Extract the (x, y) coordinate from the center of the cell holding the provided text.  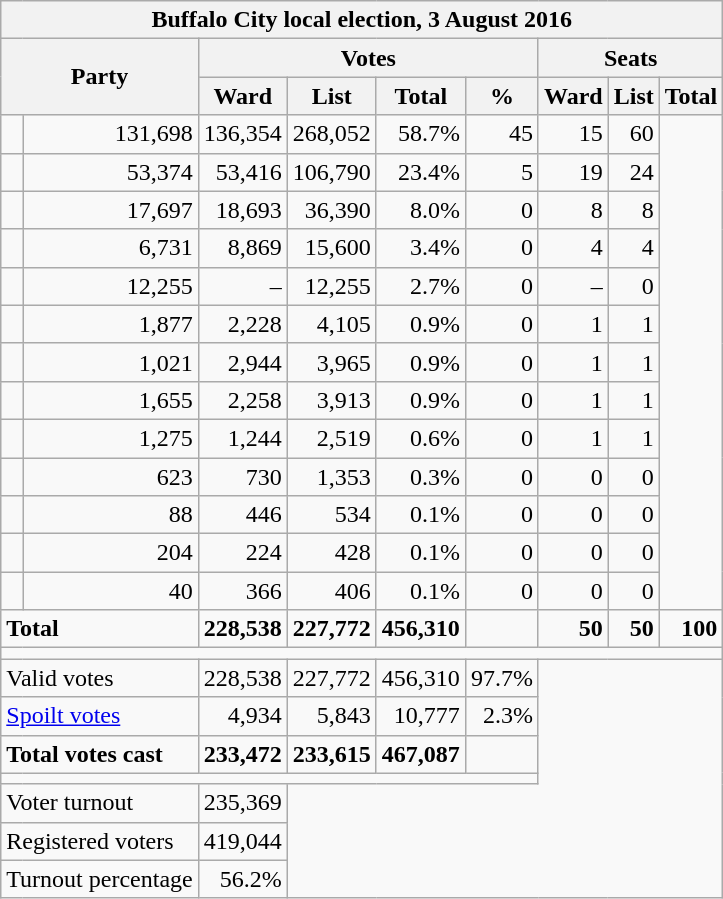
24 (634, 172)
Spoilt votes (100, 716)
366 (242, 591)
8,869 (242, 248)
428 (332, 553)
2,258 (242, 400)
131,698 (110, 134)
233,472 (242, 754)
419,044 (242, 841)
60 (634, 134)
224 (242, 553)
2,228 (242, 324)
1,655 (110, 400)
467,087 (420, 754)
15,600 (332, 248)
1,877 (110, 324)
2,944 (242, 362)
Total votes cast (100, 754)
Party (100, 77)
6,731 (110, 248)
233,615 (332, 754)
Seats (630, 58)
10,777 (420, 716)
204 (110, 553)
Turnout percentage (100, 879)
1,021 (110, 362)
235,369 (242, 803)
56.2% (242, 879)
4,934 (242, 716)
58.7% (420, 134)
Registered voters (100, 841)
88 (110, 515)
3,965 (332, 362)
1,353 (332, 477)
40 (110, 591)
23.4% (420, 172)
1,275 (110, 438)
2,519 (332, 438)
5 (502, 172)
2.7% (420, 286)
53,374 (110, 172)
3,913 (332, 400)
0.3% (420, 477)
1,244 (242, 438)
106,790 (332, 172)
406 (332, 591)
% (502, 96)
Valid votes (100, 678)
0.6% (420, 438)
15 (573, 134)
730 (242, 477)
446 (242, 515)
100 (691, 629)
Buffalo City local election, 3 August 2016 (362, 20)
136,354 (242, 134)
5,843 (332, 716)
17,697 (110, 210)
97.7% (502, 678)
53,416 (242, 172)
Votes (368, 58)
2.3% (502, 716)
268,052 (332, 134)
4,105 (332, 324)
19 (573, 172)
36,390 (332, 210)
8.0% (420, 210)
Voter turnout (100, 803)
3.4% (420, 248)
534 (332, 515)
18,693 (242, 210)
45 (502, 134)
623 (110, 477)
